Scan for the cell matching the given text and deliver its (x, y) coordinate at center. 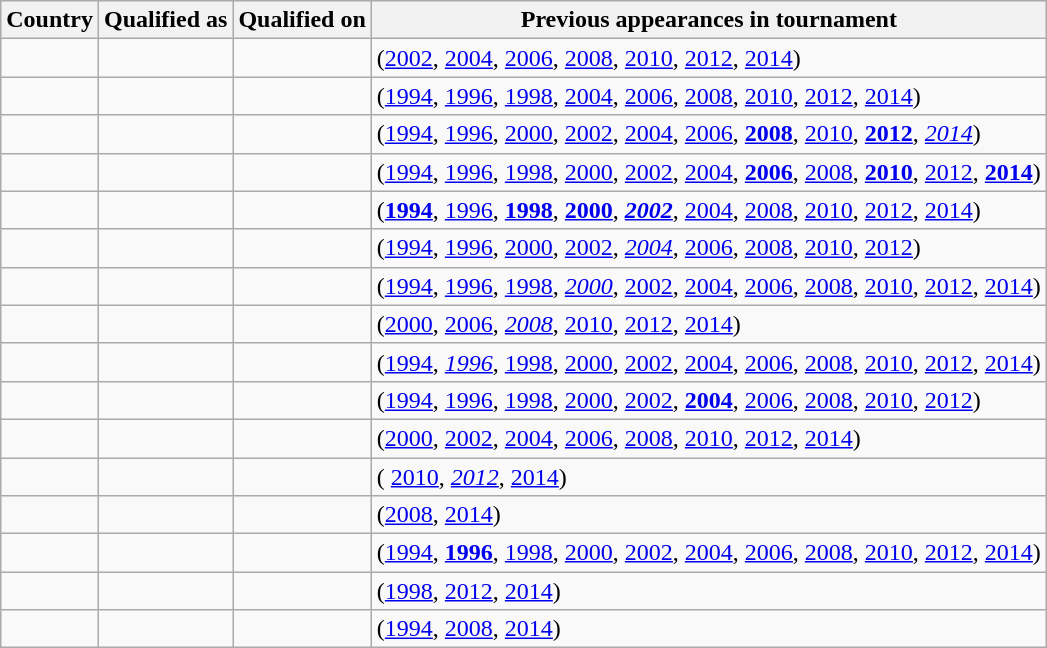
(2000, 2006, 2008, 2010, 2012, 2014) (708, 324)
(2000, 2002, 2004, 2006, 2008, 2010, 2012, 2014) (708, 438)
(1994, 1996, 2000, 2002, 2004, 2006, 2008, 2010, 2012) (708, 248)
(1994, 1996, 1998, 2004, 2006, 2008, 2010, 2012, 2014) (708, 96)
(1994, 1996, 1998, 2000, 2002, 2004, 2006, 2008, 2010, 2012) (708, 400)
Qualified on (302, 20)
(2008, 2014) (708, 515)
Previous appearances in tournament (708, 20)
(2002, 2004, 2006, 2008, 2010, 2012, 2014) (708, 58)
(1994, 1996, 1998, 2000, 2002, 2004, 2008, 2010, 2012, 2014) (708, 210)
(1994, 2008, 2014) (708, 629)
Country (50, 20)
(1994, 1996, 2000, 2002, 2004, 2006, 2008, 2010, 2012, 2014) (708, 134)
( 2010, 2012, 2014) (708, 477)
Qualified as (165, 20)
(1998, 2012, 2014) (708, 591)
